Find where the given text appears and provide that cell's center as [X, Y] coordinate. 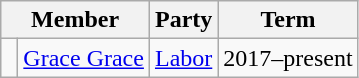
Party [183, 20]
Grace Grace [84, 58]
2017–present [288, 58]
Term [288, 20]
Member [76, 20]
Labor [183, 58]
